Return (x, y) of the center of cell containing provided text 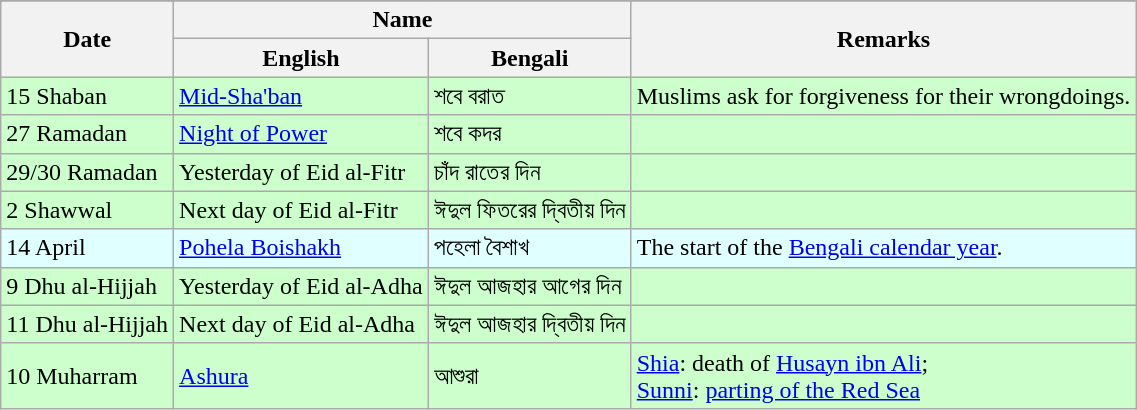
Yesterday of Eid al-Adha (302, 286)
Remarks (884, 39)
The start of the Bengali calendar year. (884, 248)
Name (403, 20)
10 Muharram (88, 376)
English (302, 58)
শবে বরাত (530, 96)
11 Dhu al-Hijjah (88, 324)
Night of Power (302, 134)
Next day of Eid al-Fitr (302, 210)
ঈদুল আজহার দ্বিতীয় দিন (530, 324)
Date (88, 39)
ঈদুল ফিতরের দ্বিতীয় দিন (530, 210)
Pohela Boishakh (302, 248)
29/30 Ramadan (88, 172)
15 Shaban (88, 96)
Shia: death of Husayn ibn Ali;Sunni: parting of the Red Sea (884, 376)
14 April (88, 248)
Ashura (302, 376)
আশুরা (530, 376)
পহেলা বৈশাখ (530, 248)
Yesterday of Eid al-Fitr (302, 172)
Next day of Eid al-Adha (302, 324)
Mid-Sha'ban (302, 96)
শবে কদর (530, 134)
Bengali (530, 58)
2 Shawwal (88, 210)
চাঁদ রাতের দিন (530, 172)
Muslims ask for forgiveness for their wrongdoings. (884, 96)
ঈদুল আজহার আগের দিন (530, 286)
27 Ramadan (88, 134)
9 Dhu al-Hijjah (88, 286)
